Search for the cell housing the specified text and yield its [x, y] center coordinate. 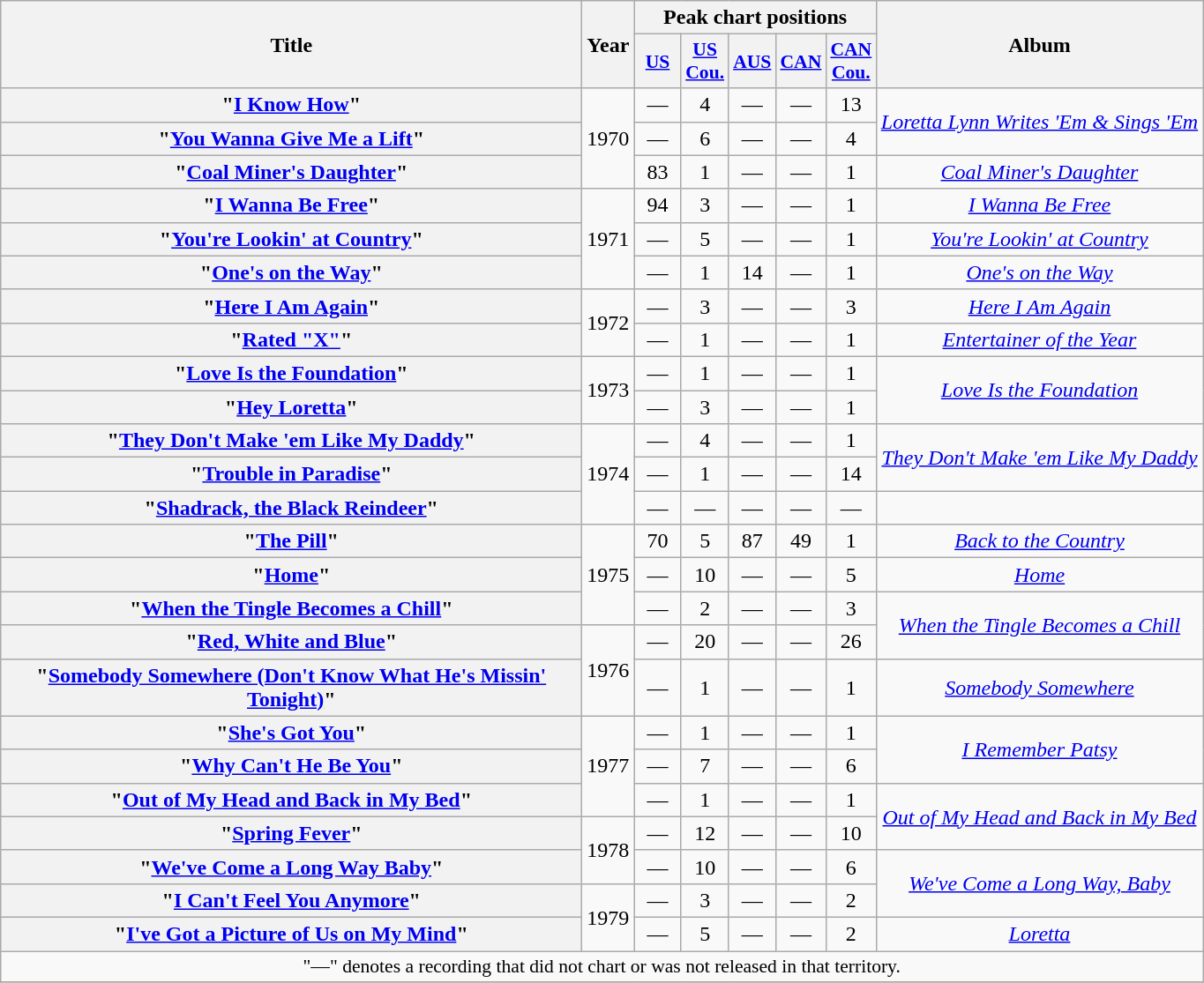
"I Wanna Be Free" [291, 205]
26 [850, 642]
Somebody Somewhere [1039, 688]
"Out of My Head and Back in My Bed" [291, 800]
83 [658, 172]
They Don't Make 'em Like My Daddy [1039, 458]
"I Can't Feel You Anymore" [291, 900]
I Remember Patsy [1039, 749]
CANCou. [850, 62]
1975 [609, 575]
Entertainer of the Year [1039, 339]
Loretta [1039, 934]
Album [1039, 44]
1976 [609, 670]
Love Is the Foundation [1039, 390]
"Hey Loretta" [291, 406]
1974 [609, 474]
1973 [609, 390]
Coal Miner's Daughter [1039, 172]
"I've Got a Picture of Us on My Mind" [291, 934]
Year [609, 44]
Here I Am Again [1039, 306]
"She's Got You" [291, 733]
You're Lookin' at Country [1039, 239]
I Wanna Be Free [1039, 205]
"They Don't Make 'em Like My Daddy" [291, 441]
When the Tingle Becomes a Chill [1039, 625]
"Spring Fever" [291, 833]
AUS [752, 62]
Back to the Country [1039, 541]
US [658, 62]
94 [658, 205]
87 [752, 541]
1978 [609, 850]
USCou. [705, 62]
"Rated "X"" [291, 339]
"Trouble in Paradise" [291, 474]
Peak chart positions [755, 18]
"Coal Miner's Daughter" [291, 172]
13 [850, 105]
Loretta Lynn Writes 'Em & Sings 'Em [1039, 122]
"The Pill" [291, 541]
Home [1039, 575]
Title [291, 44]
"Red, White and Blue" [291, 642]
Out of My Head and Back in My Bed [1039, 816]
1971 [609, 239]
1979 [609, 917]
One's on the Way [1039, 272]
We've Come a Long Way, Baby [1039, 883]
"Somebody Somewhere (Don't Know What He's Missin'Tonight)" [291, 688]
1972 [609, 323]
"I Know How" [291, 105]
"One's on the Way" [291, 272]
70 [658, 541]
49 [801, 541]
"We've Come a Long Way Baby" [291, 867]
"Why Can't He Be You" [291, 766]
"You Wanna Give Me a Lift" [291, 138]
"—" denotes a recording that did not chart or was not released in that territory. [602, 966]
"Home" [291, 575]
1977 [609, 766]
"Love Is the Foundation" [291, 373]
20 [705, 642]
"Here I Am Again" [291, 306]
"Shadrack, the Black Reindeer" [291, 508]
12 [705, 833]
7 [705, 766]
CAN [801, 62]
"You're Lookin' at Country" [291, 239]
1970 [609, 138]
"When the Tingle Becomes a Chill" [291, 608]
